Output the (X, Y) coordinate of the center of the cell containing the given text.  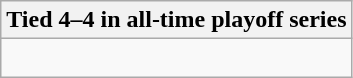
Tied 4–4 in all-time playoff series (176, 20)
